Find where the given text appears and provide that cell's center as [x, y] coordinate. 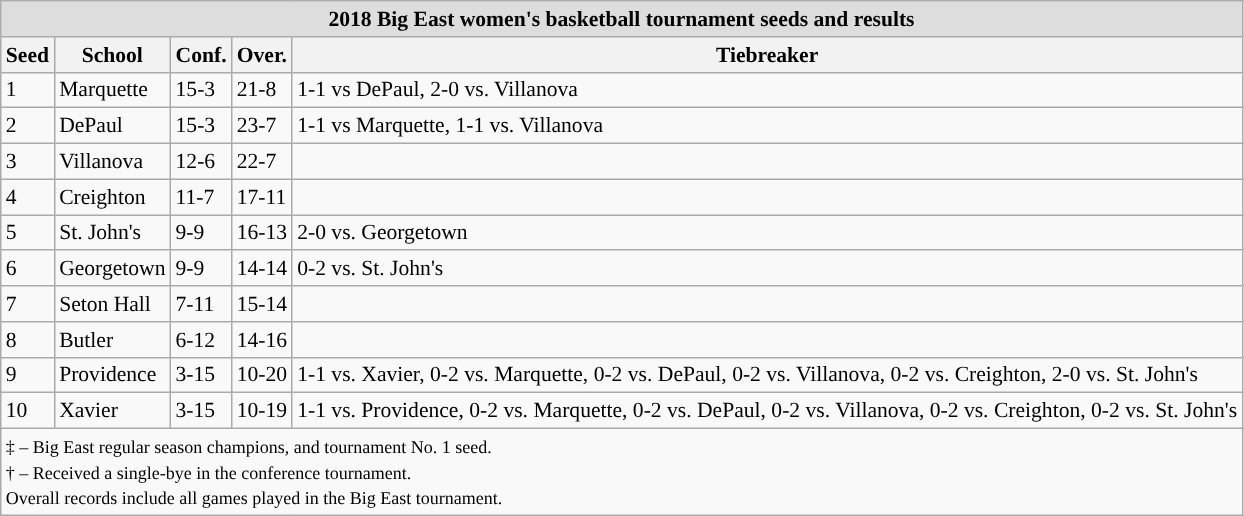
Georgetown [112, 269]
4 [28, 197]
14-16 [262, 340]
6-12 [202, 340]
3 [28, 162]
2018 Big East women's basketball tournament seeds and results [622, 19]
St. John's [112, 233]
1 [28, 90]
17-11 [262, 197]
11-7 [202, 197]
16-13 [262, 233]
Providence [112, 375]
1-1 vs. Xavier, 0-2 vs. Marquette, 0-2 vs. DePaul, 0-2 vs. Villanova, 0-2 vs. Creighton, 2-0 vs. St. John's [767, 375]
14-14 [262, 269]
2-0 vs. Georgetown [767, 233]
Tiebreaker [767, 55]
1-1 vs Marquette, 1-1 vs. Villanova [767, 126]
Xavier [112, 411]
6 [28, 269]
15-14 [262, 304]
Marquette [112, 90]
1-1 vs DePaul, 2-0 vs. Villanova [767, 90]
2 [28, 126]
Creighton [112, 197]
5 [28, 233]
22-7 [262, 162]
10 [28, 411]
Villanova [112, 162]
1-1 vs. Providence, 0-2 vs. Marquette, 0-2 vs. DePaul, 0-2 vs. Villanova, 0-2 vs. Creighton, 0-2 vs. St. John's [767, 411]
Butler [112, 340]
12-6 [202, 162]
0-2 vs. St. John's [767, 269]
9 [28, 375]
7 [28, 304]
21-8 [262, 90]
10-19 [262, 411]
Seed [28, 55]
7-11 [202, 304]
School [112, 55]
Conf. [202, 55]
23-7 [262, 126]
8 [28, 340]
10-20 [262, 375]
Over. [262, 55]
DePaul [112, 126]
Seton Hall [112, 304]
